Extract the [X, Y] coordinate from the center of the cell holding the provided text.  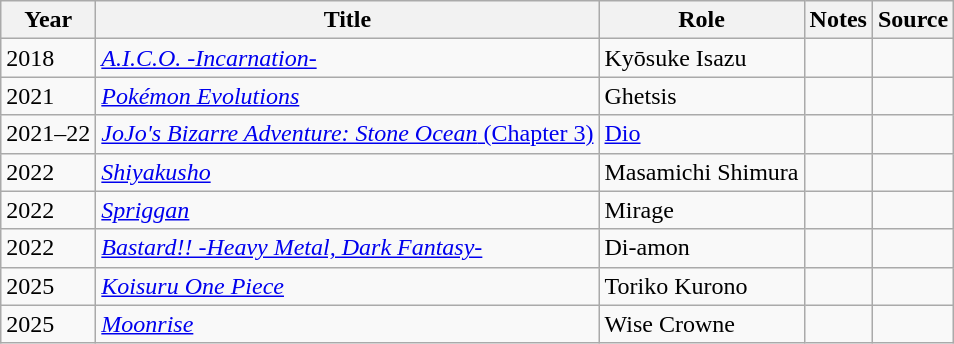
2021 [48, 96]
Mirage [702, 210]
Pokémon Evolutions [348, 96]
2021–22 [48, 134]
Toriko Kurono [702, 286]
A.I.C.O. -Incarnation- [348, 58]
Wise Crowne [702, 324]
Dio [702, 134]
Title [348, 20]
JoJo's Bizarre Adventure: Stone Ocean (Chapter 3) [348, 134]
Di-amon [702, 248]
Masamichi Shimura [702, 172]
Kyōsuke Isazu [702, 58]
Moonrise [348, 324]
Koisuru One Piece [348, 286]
Bastard!! -Heavy Metal, Dark Fantasy- [348, 248]
Year [48, 20]
Source [912, 20]
2018 [48, 58]
Shiyakusho [348, 172]
Spriggan [348, 210]
Role [702, 20]
Ghetsis [702, 96]
Notes [838, 20]
